Return (x, y) of the center of cell containing provided text 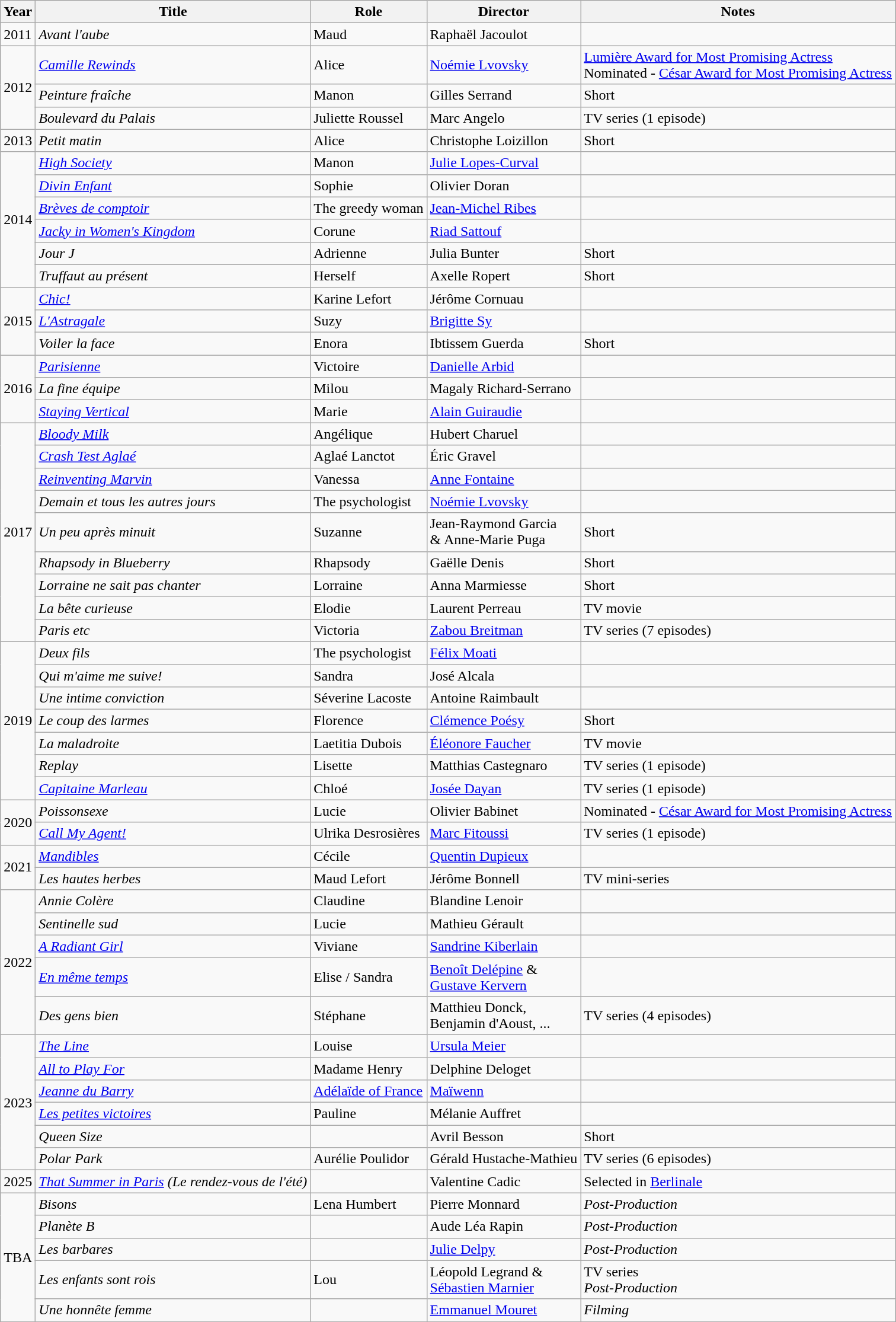
Mélanie Auffret (504, 1114)
La maladroite (173, 743)
Capitaine Marleau (173, 788)
Lena Humbert (369, 1204)
2023 (18, 1102)
Corune (369, 231)
Lumière Award for Most Promising ActressNominated - César Award for Most Promising Actress (738, 65)
Staying Vertical (173, 411)
Lisette (369, 766)
Riad Sattouf (504, 231)
Raphaël Jacoulot (504, 34)
Aglaé Lanctot (369, 456)
Delphine Deloget (504, 1069)
TV series Post-Production (738, 1279)
Rhapsody in Blueberry (173, 563)
Notes (738, 12)
2017 (18, 532)
Quentin Dupieux (504, 856)
Stéphane (369, 1015)
Crash Test Aglaé (173, 456)
Angélique (369, 434)
Suzy (369, 321)
Clémence Poésy (504, 721)
Jean-Michel Ribes (504, 208)
Gilles Serrand (504, 95)
Juliette Roussel (369, 118)
Peinture fraîche (173, 95)
Karine Lefort (369, 298)
Benoît Delépine & Gustave Kervern (504, 977)
2013 (18, 140)
The greedy woman (369, 208)
Maud (369, 34)
2022 (18, 962)
Queen Size (173, 1136)
Julie Delpy (504, 1249)
Nominated - César Award for Most Promising Actress (738, 811)
TV series (7 episodes) (738, 630)
Bloody Milk (173, 434)
L'Astragale (173, 321)
Boulevard du Palais (173, 118)
Blandine Lenoir (504, 901)
Aurélie Poulidor (369, 1159)
Gaëlle Denis (504, 563)
Lou (369, 1279)
2015 (18, 321)
Year (18, 12)
Vanessa (369, 479)
Des gens bien (173, 1015)
Christophe Loizillon (504, 140)
Title (173, 12)
Anne Fontaine (504, 479)
Léopold Legrand & Sébastien Marnier (504, 1279)
Maud Lefort (369, 879)
Parisienne (173, 366)
Victoria (369, 630)
2020 (18, 822)
Enora (369, 344)
Mathieu Gérault (504, 924)
TBA (18, 1257)
Adrienne (369, 253)
Annie Colère (173, 901)
Deux fils (173, 653)
Elise / Sandra (369, 977)
Voiler la face (173, 344)
Aude Léa Rapin (504, 1227)
Julie Lopes-Curval (504, 163)
Truffaut au présent (173, 276)
Adélaïde of France (369, 1091)
Mandibles (173, 856)
Gérald Hustache-Mathieu (504, 1159)
Poissonsexe (173, 811)
Marc Angelo (504, 118)
Valentine Cadic (504, 1182)
Marie (369, 411)
2012 (18, 88)
Sophie (369, 186)
Jacky in Women's Kingdom (173, 231)
Laetitia Dubois (369, 743)
Brigitte Sy (504, 321)
That Summer in Paris (Le rendez-vous de l'été) (173, 1182)
Ulrika Desrosières (369, 834)
Director (504, 12)
Call My Agent! (173, 834)
Louise (369, 1046)
Avril Besson (504, 1136)
Une honnête femme (173, 1310)
Victoire (369, 366)
All to Play For (173, 1069)
Selected in Berlinale (738, 1182)
Sandrine Kiberlain (504, 946)
Emmanuel Mouret (504, 1310)
Suzanne (369, 532)
Matthieu Donck, Benjamin d'Aoust, ... (504, 1015)
TV mini-series (738, 879)
Lorraine ne sait pas chanter (173, 585)
Sentinelle sud (173, 924)
Magaly Richard-Serrano (504, 389)
Zabou Breitman (504, 630)
Chloé (369, 788)
Reinventing Marvin (173, 479)
Le coup des larmes (173, 721)
Une intime conviction (173, 698)
En même temps (173, 977)
Les enfants sont rois (173, 1279)
2019 (18, 720)
Claudine (369, 901)
Qui m'aime me suive! (173, 675)
High Society (173, 163)
Jérôme Bonnell (504, 879)
Antoine Raimbault (504, 698)
Séverine Lacoste (369, 698)
Florence (369, 721)
Avant l'aube (173, 34)
Félix Moati (504, 653)
Petit matin (173, 140)
Filming (738, 1310)
Jérôme Cornuau (504, 298)
TV series (6 episodes) (738, 1159)
Julia Bunter (504, 253)
Marc Fitoussi (504, 834)
Pierre Monnard (504, 1204)
Madame Henry (369, 1069)
Elodie (369, 608)
Éléonore Faucher (504, 743)
Replay (173, 766)
Les barbares (173, 1249)
Jour J (173, 253)
Éric Gravel (504, 456)
Les petites victoires (173, 1114)
Divin Enfant (173, 186)
Laurent Perreau (504, 608)
Paris etc (173, 630)
Ursula Meier (504, 1046)
Anna Marmiesse (504, 585)
Planète B (173, 1227)
The Line (173, 1046)
Maïwenn (504, 1091)
Lorraine (369, 585)
Un peu après minuit (173, 532)
Cécile (369, 856)
José Alcala (504, 675)
Herself (369, 276)
La fine équipe (173, 389)
2014 (18, 219)
Viviane (369, 946)
Olivier Doran (504, 186)
Chic! (173, 298)
Brèves de comptoir (173, 208)
2011 (18, 34)
Pauline (369, 1114)
Sandra (369, 675)
Axelle Ropert (504, 276)
La bête curieuse (173, 608)
Olivier Babinet (504, 811)
2021 (18, 867)
Jean-Raymond Garcia & Anne-Marie Puga (504, 532)
Les hautes herbes (173, 879)
Hubert Charuel (504, 434)
Rhapsody (369, 563)
Alain Guiraudie (504, 411)
TV series (4 episodes) (738, 1015)
Matthias Castegnaro (504, 766)
2025 (18, 1182)
Role (369, 12)
2016 (18, 389)
Polar Park (173, 1159)
Camille Rewinds (173, 65)
Danielle Arbid (504, 366)
Josée Dayan (504, 788)
Jeanne du Barry (173, 1091)
Bisons (173, 1204)
Ibtissem Guerda (504, 344)
Demain et tous les autres jours (173, 502)
A Radiant Girl (173, 946)
Milou (369, 389)
